Extract the (X, Y) coordinate from the center of the cell holding the provided text.  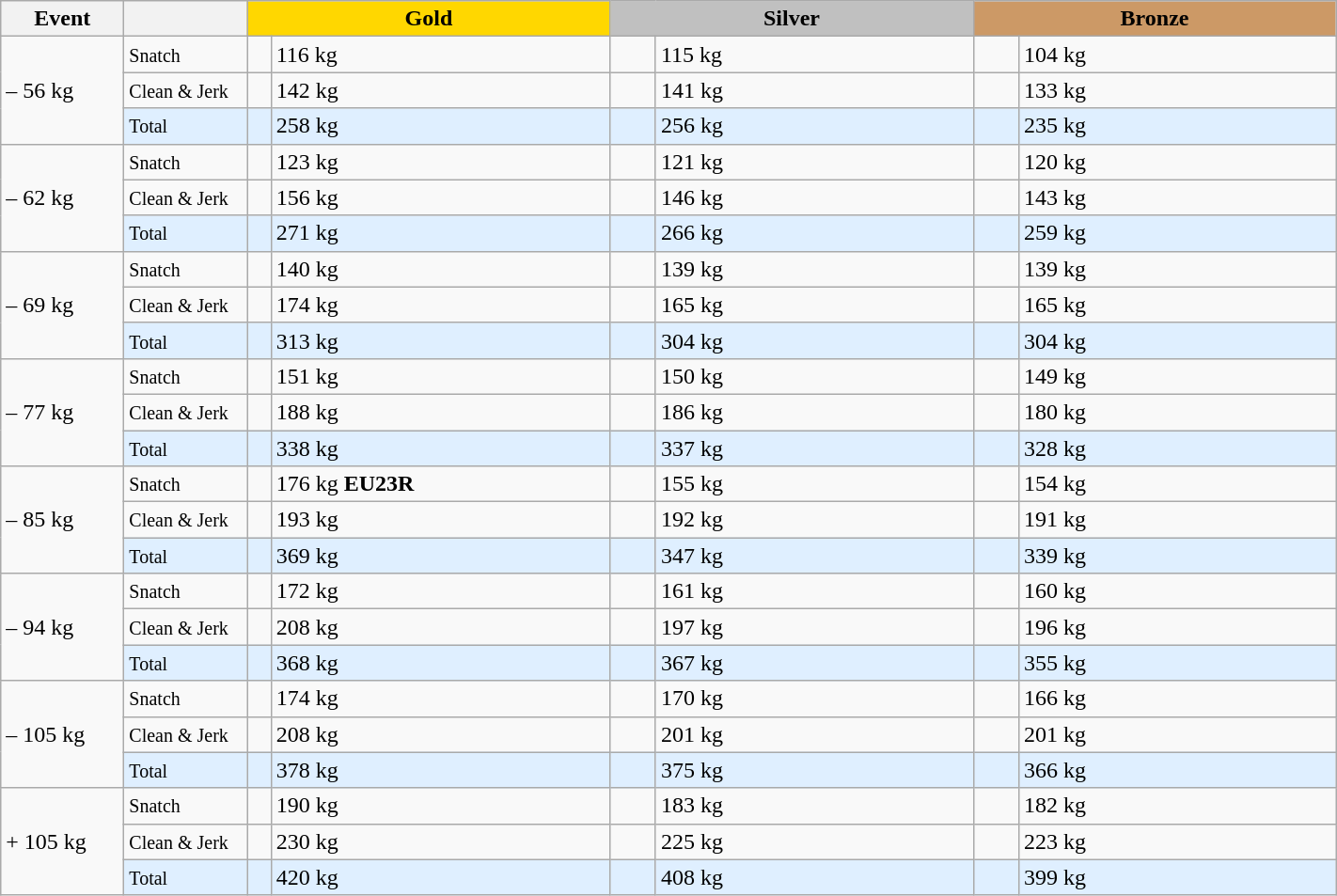
149 kg (1177, 376)
Bronze (1155, 19)
186 kg (814, 412)
191 kg (1177, 520)
328 kg (1177, 448)
258 kg (440, 126)
375 kg (814, 770)
104 kg (1177, 55)
180 kg (1177, 412)
368 kg (440, 663)
160 kg (1177, 591)
420 kg (440, 877)
271 kg (440, 233)
337 kg (814, 448)
256 kg (814, 126)
378 kg (440, 770)
196 kg (1177, 627)
367 kg (814, 663)
– 69 kg (62, 305)
123 kg (440, 162)
182 kg (1177, 806)
235 kg (1177, 126)
190 kg (440, 806)
339 kg (1177, 556)
143 kg (1177, 197)
– 56 kg (62, 90)
161 kg (814, 591)
355 kg (1177, 663)
313 kg (440, 340)
347 kg (814, 556)
116 kg (440, 55)
115 kg (814, 55)
+ 105 kg (62, 841)
– 94 kg (62, 627)
166 kg (1177, 699)
155 kg (814, 484)
225 kg (814, 841)
193 kg (440, 520)
183 kg (814, 806)
366 kg (1177, 770)
150 kg (814, 376)
399 kg (1177, 877)
– 105 kg (62, 734)
156 kg (440, 197)
197 kg (814, 627)
369 kg (440, 556)
133 kg (1177, 90)
188 kg (440, 412)
140 kg (440, 269)
172 kg (440, 591)
151 kg (440, 376)
– 85 kg (62, 520)
266 kg (814, 233)
338 kg (440, 448)
Gold (429, 19)
259 kg (1177, 233)
– 62 kg (62, 197)
230 kg (440, 841)
170 kg (814, 699)
154 kg (1177, 484)
408 kg (814, 877)
141 kg (814, 90)
Event (62, 19)
146 kg (814, 197)
– 77 kg (62, 412)
120 kg (1177, 162)
Silver (792, 19)
192 kg (814, 520)
223 kg (1177, 841)
142 kg (440, 90)
176 kg EU23R (440, 484)
121 kg (814, 162)
